For the text-containing cell, return its midpoint in [x, y] coordinate format. 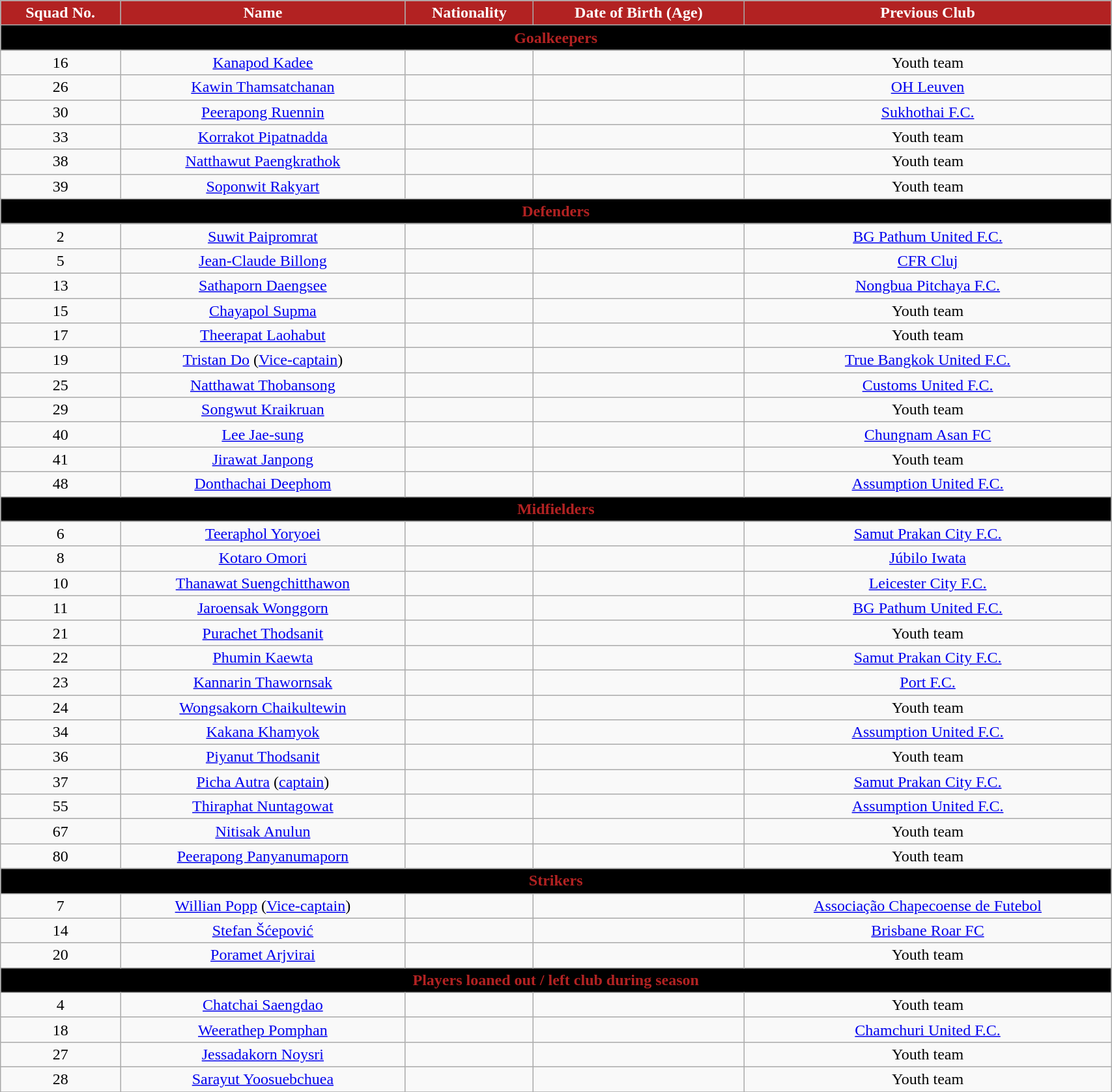
Sarayut Yoosuebchuea [263, 1079]
Squad No. [61, 13]
Purachet Thodsanit [263, 633]
Kawin Thamsatchanan [263, 87]
Donthachai Deephom [263, 484]
Associação Chapecoense de Futebol [928, 906]
38 [61, 162]
Port F.C. [928, 682]
Weerathep Pomphan [263, 1029]
Jessadakorn Noysri [263, 1054]
Poramet Arjvirai [263, 955]
Wongsakorn Chaikultewin [263, 707]
17 [61, 336]
Previous Club [928, 13]
19 [61, 360]
OH Leuven [928, 87]
Kakana Khamyok [263, 732]
Natthawut Paengkrathok [263, 162]
25 [61, 385]
Date of Birth (Age) [638, 13]
67 [61, 831]
Lee Jae-sung [263, 435]
Songwut Kraikruan [263, 410]
Picha Autra (captain) [263, 782]
Chungnam Asan FC [928, 435]
Willian Popp (Vice-captain) [263, 906]
Chamchuri United F.C. [928, 1029]
True Bangkok United F.C. [928, 360]
Phumin Kaewta [263, 657]
Goalkeepers [556, 38]
20 [61, 955]
23 [61, 682]
Brisbane Roar FC [928, 930]
Jirawat Janpong [263, 459]
33 [61, 137]
CFR Cluj [928, 261]
Nitisak Anulun [263, 831]
Peerapong Panyanumaporn [263, 856]
30 [61, 112]
Teeraphol Yoryoei [263, 534]
Tristan Do (Vice-captain) [263, 360]
41 [61, 459]
Suwit Paipromrat [263, 236]
Chatchai Saengdao [263, 1005]
Strikers [556, 881]
13 [61, 285]
7 [61, 906]
21 [61, 633]
Sukhothai F.C. [928, 112]
Chayapol Supma [263, 311]
11 [61, 608]
34 [61, 732]
Natthawat Thobansong [263, 385]
10 [61, 583]
Nationality [469, 13]
39 [61, 186]
Korrakot Pipatnadda [263, 137]
6 [61, 534]
2 [61, 236]
Júbilo Iwata [928, 558]
16 [61, 63]
Soponwit Rakyart [263, 186]
Theerapat Laohabut [263, 336]
15 [61, 311]
Nongbua Pitchaya F.C. [928, 285]
4 [61, 1005]
22 [61, 657]
Stefan Šćepović [263, 930]
40 [61, 435]
26 [61, 87]
Peerapong Ruennin [263, 112]
Kanapod Kadee [263, 63]
Thiraphat Nuntagowat [263, 807]
28 [61, 1079]
27 [61, 1054]
48 [61, 484]
29 [61, 410]
14 [61, 930]
Defenders [556, 211]
Piyanut Thodsanit [263, 757]
Jean-Claude Billong [263, 261]
Sathaporn Daengsee [263, 285]
Customs United F.C. [928, 385]
18 [61, 1029]
Leicester City F.C. [928, 583]
Kannarin Thawornsak [263, 682]
Thanawat Suengchitthawon [263, 583]
55 [61, 807]
36 [61, 757]
37 [61, 782]
5 [61, 261]
Jaroensak Wonggorn [263, 608]
24 [61, 707]
8 [61, 558]
Midfielders [556, 509]
80 [61, 856]
Players loaned out / left club during season [556, 980]
Name [263, 13]
Kotaro Omori [263, 558]
